Locate the cell with the specified text and output its (X, Y) center coordinate. 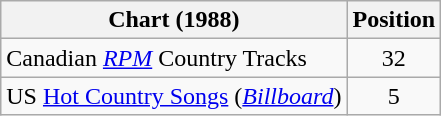
US Hot Country Songs (Billboard) (174, 96)
Canadian RPM Country Tracks (174, 58)
Position (394, 20)
Chart (1988) (174, 20)
5 (394, 96)
32 (394, 58)
